For the text-containing cell, return its midpoint in [x, y] coordinate format. 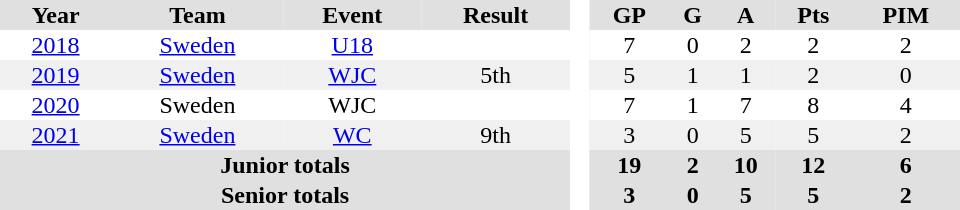
2019 [56, 75]
Senior totals [285, 195]
9th [496, 135]
8 [813, 105]
2018 [56, 45]
Team [197, 15]
G [692, 15]
5th [496, 75]
U18 [352, 45]
2020 [56, 105]
19 [630, 165]
Pts [813, 15]
6 [906, 165]
Event [352, 15]
Junior totals [285, 165]
4 [906, 105]
Result [496, 15]
WC [352, 135]
GP [630, 15]
10 [746, 165]
12 [813, 165]
PIM [906, 15]
2021 [56, 135]
A [746, 15]
Year [56, 15]
